Detect which cell encompasses the target text, then output its (x, y) center coordinate. 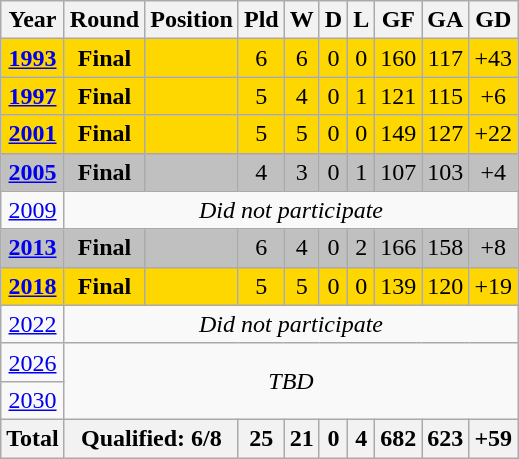
21 (302, 438)
+22 (494, 134)
158 (446, 248)
D (333, 20)
+8 (494, 248)
1993 (33, 58)
2022 (33, 324)
115 (446, 96)
+59 (494, 438)
Qualified: 6/8 (151, 438)
107 (398, 172)
166 (398, 248)
2001 (33, 134)
139 (398, 286)
TBD (290, 381)
2026 (33, 362)
160 (398, 58)
+43 (494, 58)
623 (446, 438)
2 (362, 248)
2005 (33, 172)
2013 (33, 248)
Position (192, 20)
2009 (33, 210)
Pld (261, 20)
3 (302, 172)
Total (33, 438)
1997 (33, 96)
120 (446, 286)
117 (446, 58)
121 (398, 96)
L (362, 20)
GA (446, 20)
25 (261, 438)
149 (398, 134)
2030 (33, 400)
+4 (494, 172)
Year (33, 20)
+6 (494, 96)
Round (104, 20)
127 (446, 134)
682 (398, 438)
103 (446, 172)
GD (494, 20)
W (302, 20)
2018 (33, 286)
GF (398, 20)
+19 (494, 286)
